For the text-containing cell, return its midpoint in (x, y) coordinate format. 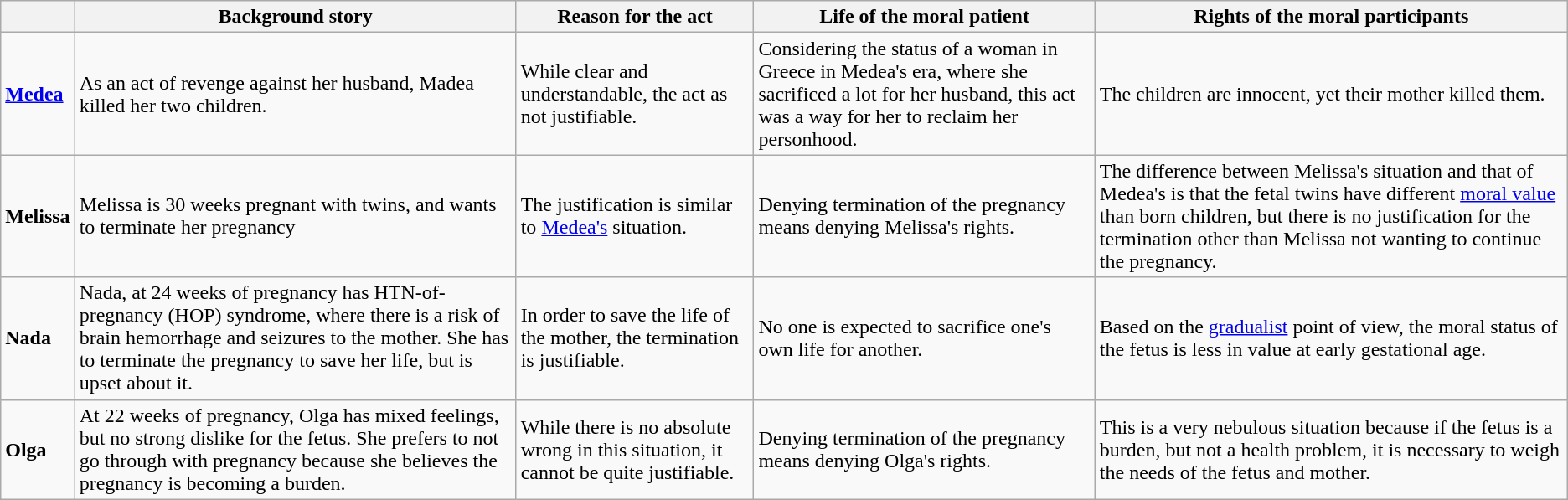
Life of the moral patient (925, 17)
Reason for the act (635, 17)
Olga (38, 449)
Denying termination of the pregnancy means denying Olga's rights. (925, 449)
No one is expected to sacrifice one's own life for another. (925, 338)
Melissa is 30 weeks pregnant with twins, and wants to terminate her pregnancy (295, 216)
Medea (38, 94)
Denying termination of the pregnancy means denying Melissa's rights. (925, 216)
The justification is similar to Medea's situation. (635, 216)
Based on the gradualist point of view, the moral status of the fetus is less in value at early gestational age. (1331, 338)
In order to save the life of the mother, the termination is justifiable. (635, 338)
Nada (38, 338)
The children are innocent, yet their mother killed them. (1331, 94)
Background story (295, 17)
While there is no absolute wrong in this situation, it cannot be quite justifiable. (635, 449)
As an act of revenge against her husband, Madea killed her two children. (295, 94)
Melissa (38, 216)
Rights of the moral participants (1331, 17)
While clear and understandable, the act as not justifiable. (635, 94)
